Extract the (x, y) coordinate from the center of the cell holding the provided text.  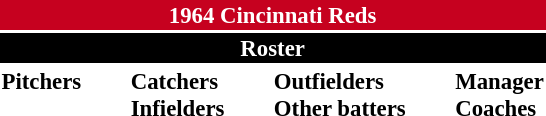
1964 Cincinnati Reds (272, 15)
Roster (272, 48)
